Return the [X, Y] coordinate for the center point of the cell that contains the specified text.  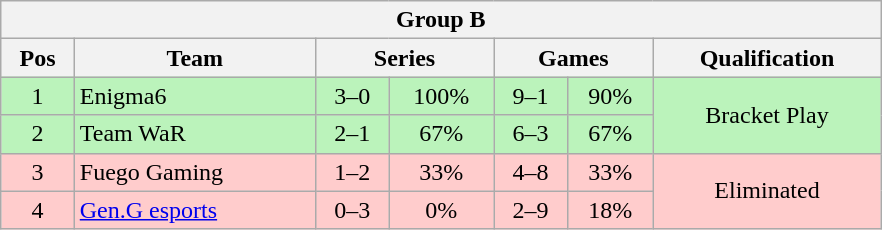
Qualification [767, 58]
1 [38, 96]
90% [610, 96]
0–3 [352, 210]
1–2 [352, 172]
Games [574, 58]
9–1 [531, 96]
Team [194, 58]
Group B [441, 20]
3 [38, 172]
0% [442, 210]
18% [610, 210]
2–9 [531, 210]
Bracket Play [767, 115]
Gen.G esports [194, 210]
6–3 [531, 134]
Eliminated [767, 191]
2 [38, 134]
Series [404, 58]
4 [38, 210]
4–8 [531, 172]
2–1 [352, 134]
Team WaR [194, 134]
Fuego Gaming [194, 172]
100% [442, 96]
3–0 [352, 96]
Pos [38, 58]
Enigma6 [194, 96]
